From the cell containing the given text, extract its center point as (X, Y) coordinate. 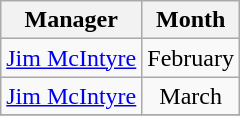
Manager (72, 20)
March (191, 96)
February (191, 58)
Month (191, 20)
